Locate the cell with the specified text and output its (x, y) center coordinate. 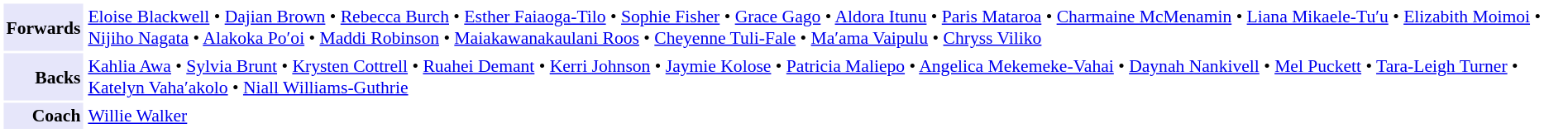
Forwards (43, 26)
Coach (43, 116)
Backs (43, 76)
Willie Walker (825, 116)
